Pinpoint the cell where the given text exists, returning its (X, Y) midpoint coordinate. 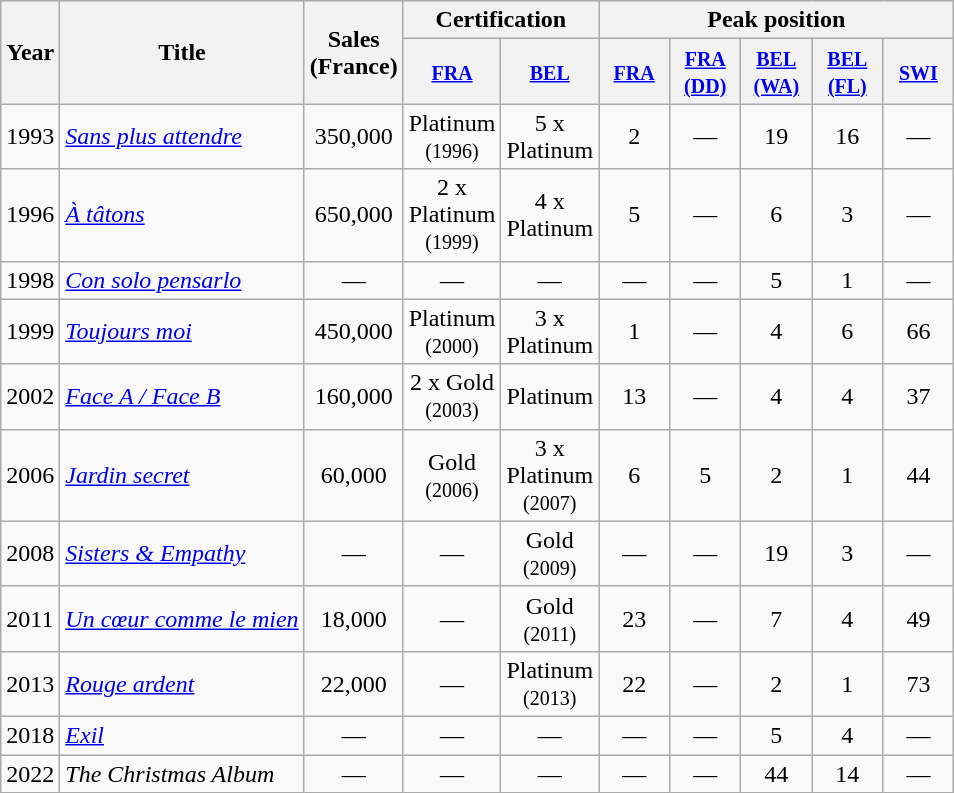
1993 (30, 136)
Peak position (776, 20)
2022 (30, 773)
2008 (30, 554)
23 (634, 618)
2002 (30, 396)
2 x Platinum (1999) (452, 215)
18,000 (354, 618)
Gold (2006) (452, 475)
5 x Platinum (550, 136)
1996 (30, 215)
73 (918, 684)
Jardin secret (182, 475)
650,000 (354, 215)
2011 (30, 618)
4 x Platinum (550, 215)
3 x Platinum (550, 332)
Un cœur comme le mien (182, 618)
22 (634, 684)
Certification (500, 20)
2018 (30, 735)
FRA(DD) (706, 72)
Gold (2009) (550, 554)
Rouge ardent (182, 684)
Face A / Face B (182, 396)
Exil (182, 735)
BEL(FL) (848, 72)
160,000 (354, 396)
22,000 (354, 684)
2013 (30, 684)
Platinum (550, 396)
The Christmas Album (182, 773)
Platinum (2013) (550, 684)
Toujours moi (182, 332)
Title (182, 52)
Con solo pensarlo (182, 280)
BEL(WA) (776, 72)
60,000 (354, 475)
1999 (30, 332)
2 x Gold (2003) (452, 396)
Platinum (2000) (452, 332)
BEL (550, 72)
2006 (30, 475)
Sisters & Empathy (182, 554)
450,000 (354, 332)
14 (848, 773)
350,000 (354, 136)
3 x Platinum (2007) (550, 475)
Sans plus attendre (182, 136)
Year (30, 52)
Gold (2011) (550, 618)
Platinum (1996) (452, 136)
66 (918, 332)
7 (776, 618)
16 (848, 136)
À tâtons (182, 215)
SWI (918, 72)
1998 (30, 280)
Sales(France) (354, 52)
13 (634, 396)
49 (918, 618)
37 (918, 396)
